Provide the (x, y) coordinate of the cell's center where the given text is located.  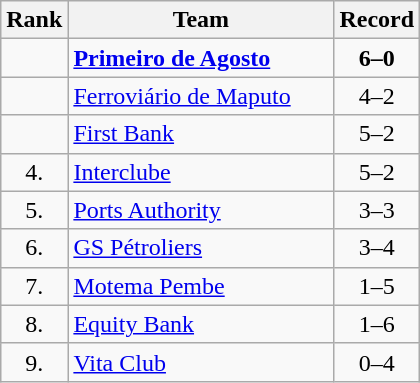
4–2 (377, 96)
Motema Pembe (201, 286)
3–4 (377, 248)
Equity Bank (201, 324)
Interclube (201, 172)
Primeiro de Agosto (201, 58)
Ports Authority (201, 210)
6–0 (377, 58)
3–3 (377, 210)
8. (34, 324)
1–6 (377, 324)
Rank (34, 20)
0–4 (377, 362)
GS Pétroliers (201, 248)
9. (34, 362)
5. (34, 210)
6. (34, 248)
Team (201, 20)
Ferroviário de Maputo (201, 96)
1–5 (377, 286)
7. (34, 286)
Vita Club (201, 362)
4. (34, 172)
Record (377, 20)
First Bank (201, 134)
